Return [X, Y] of the center of cell containing provided text 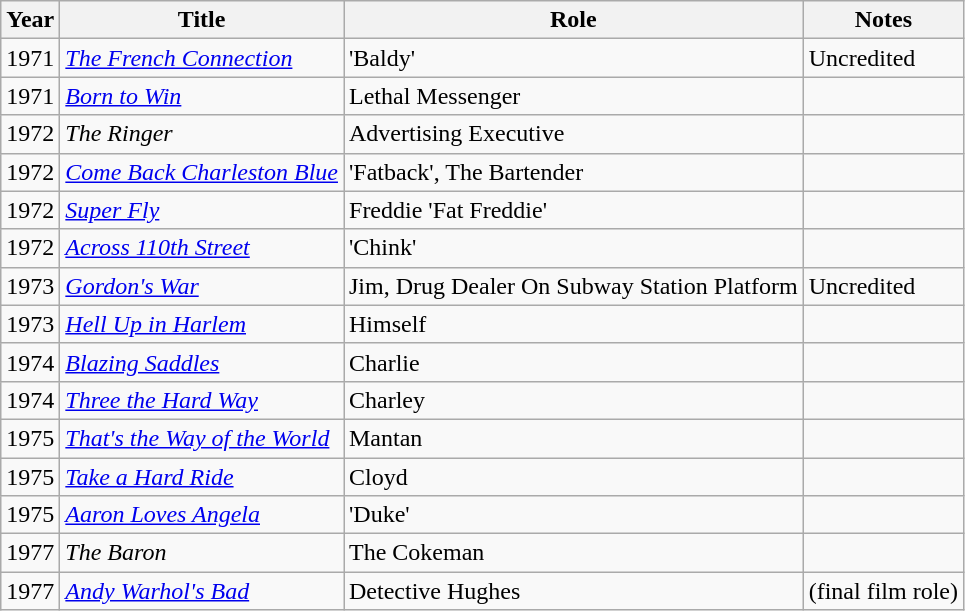
Title [202, 20]
Across 110th Street [202, 248]
Born to Win [202, 96]
Freddie 'Fat Freddie' [574, 210]
Gordon's War [202, 286]
The Ringer [202, 134]
Mantan [574, 438]
The Baron [202, 553]
Charlie [574, 362]
Year [30, 20]
'Chink' [574, 248]
Cloyd [574, 477]
'Duke' [574, 515]
Himself [574, 324]
'Fatback', The Bartender [574, 172]
Andy Warhol's Bad [202, 591]
That's the Way of the World [202, 438]
Notes [883, 20]
The French Connection [202, 58]
Advertising Executive [574, 134]
'Baldy' [574, 58]
(final film role) [883, 591]
Charley [574, 400]
Blazing Saddles [202, 362]
Lethal Messenger [574, 96]
Role [574, 20]
Hell Up in Harlem [202, 324]
Jim, Drug Dealer On Subway Station Platform [574, 286]
Three the Hard Way [202, 400]
Detective Hughes [574, 591]
Super Fly [202, 210]
Come Back Charleston Blue [202, 172]
Take a Hard Ride [202, 477]
Aaron Loves Angela [202, 515]
The Cokeman [574, 553]
